Search for the cell housing the specified text and yield its [x, y] center coordinate. 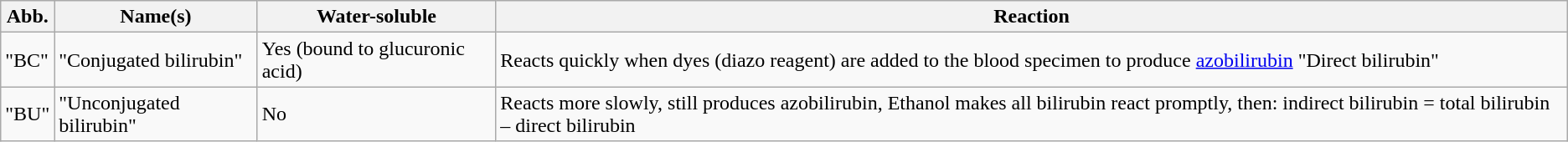
Reacts quickly when dyes (diazo reagent) are added to the blood specimen to produce azobilirubin "Direct bilirubin" [1032, 60]
Name(s) [156, 17]
Yes (bound to glucuronic acid) [377, 60]
No [377, 114]
Abb. [28, 17]
Reaction [1032, 17]
"Unconjugated bilirubin" [156, 114]
Water-soluble [377, 17]
"BC" [28, 60]
"Conjugated bilirubin" [156, 60]
"BU" [28, 114]
